Search for the cell housing the specified text and yield its (X, Y) center coordinate. 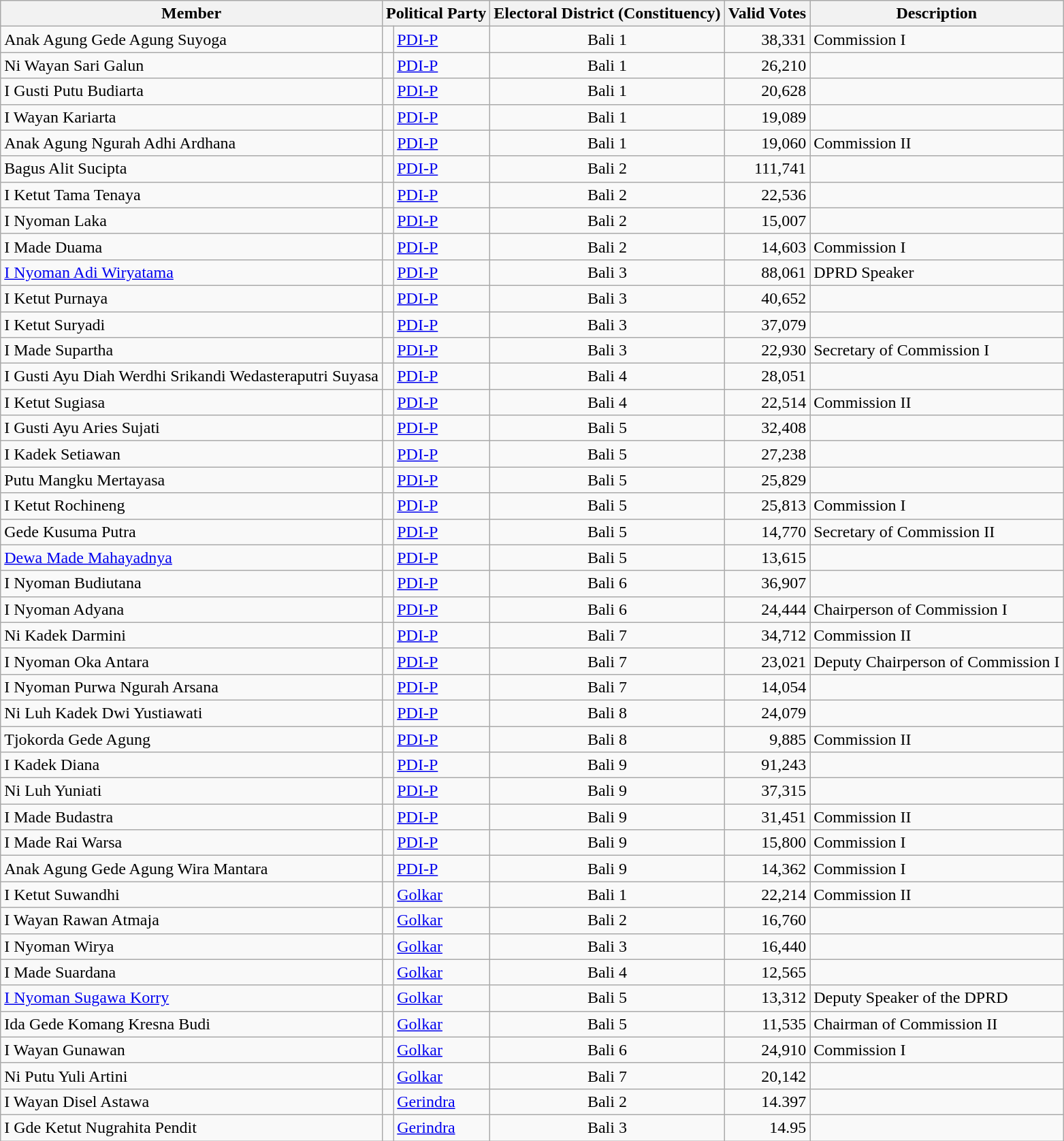
Electoral District (Constituency) (607, 14)
I Ketut Tama Tenaya (192, 195)
Dewa Made Mahayadnya (192, 558)
Political Party (436, 14)
Secretary of Commission II (937, 532)
Tjokorda Gede Agung (192, 739)
I Ketut Sugiasa (192, 402)
25,813 (767, 506)
I Nyoman Oka Antara (192, 661)
I Gusti Ayu Diah Werdhi Srikandi Wedasteraputri Suyasa (192, 376)
I Made Supartha (192, 351)
12,565 (767, 972)
Member (192, 14)
Description (937, 14)
28,051 (767, 376)
Chairperson of Commission I (937, 609)
I Ketut Suwandhi (192, 895)
Anak Agung Gede Agung Wira Mantara (192, 869)
I Ketut Rochineng (192, 506)
15,007 (767, 221)
Gede Kusuma Putra (192, 532)
15,800 (767, 843)
13,615 (767, 558)
I Made Suardana (192, 972)
26,210 (767, 65)
Valid Votes (767, 14)
22,514 (767, 402)
34,712 (767, 635)
DPRD Speaker (937, 272)
I Wayan Disel Astawa (192, 1102)
22,930 (767, 351)
24,910 (767, 1050)
14.397 (767, 1102)
11,535 (767, 1024)
13,312 (767, 998)
Ni Luh Yuniati (192, 791)
I Made Duama (192, 246)
I Nyoman Wirya (192, 946)
9,885 (767, 739)
I Gusti Putu Budiarta (192, 91)
I Wayan Kariarta (192, 117)
I Made Rai Warsa (192, 843)
Chairman of Commission II (937, 1024)
20,142 (767, 1076)
Deputy Chairperson of Commission I (937, 661)
Ni Kadek Darmini (192, 635)
88,061 (767, 272)
14,054 (767, 687)
I Gusti Ayu Aries Sujati (192, 428)
14.95 (767, 1127)
Ni Luh Kadek Dwi Yustiawati (192, 713)
14,770 (767, 532)
40,652 (767, 298)
I Kadek Diana (192, 765)
I Kadek Setiawan (192, 454)
37,079 (767, 325)
I Ketut Purnaya (192, 298)
24,444 (767, 609)
32,408 (767, 428)
I Made Budastra (192, 817)
16,760 (767, 920)
27,238 (767, 454)
19,060 (767, 143)
Ni Wayan Sari Galun (192, 65)
36,907 (767, 583)
38,331 (767, 39)
22,214 (767, 895)
14,362 (767, 869)
I Wayan Gunawan (192, 1050)
I Gde Ketut Nugrahita Pendit (192, 1127)
25,829 (767, 480)
Bagus Alit Sucipta (192, 169)
16,440 (767, 946)
Secretary of Commission I (937, 351)
22,536 (767, 195)
Ni Putu Yuli Artini (192, 1076)
I Nyoman Purwa Ngurah Arsana (192, 687)
I Nyoman Laka (192, 221)
I Ketut Suryadi (192, 325)
I Nyoman Adyana (192, 609)
91,243 (767, 765)
37,315 (767, 791)
24,079 (767, 713)
23,021 (767, 661)
Deputy Speaker of the DPRD (937, 998)
Ida Gede Komang Kresna Budi (192, 1024)
I Wayan Rawan Atmaja (192, 920)
111,741 (767, 169)
Anak Agung Gede Agung Suyoga (192, 39)
14,603 (767, 246)
31,451 (767, 817)
19,089 (767, 117)
I Nyoman Budiutana (192, 583)
I Nyoman Adi Wiryatama (192, 272)
I Nyoman Sugawa Korry (192, 998)
Putu Mangku Mertayasa (192, 480)
Anak Agung Ngurah Adhi Ardhana (192, 143)
20,628 (767, 91)
